Determine the (x, y) coordinate at the center of the cell enclosing the given text.  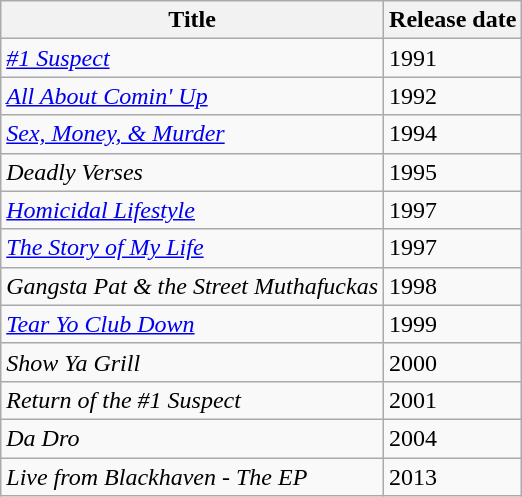
Live from Blackhaven - The EP (192, 477)
Release date (453, 20)
1995 (453, 172)
Da Dro (192, 438)
2004 (453, 438)
1991 (453, 58)
Tear Yo Club Down (192, 324)
Sex, Money, & Murder (192, 134)
1998 (453, 286)
Deadly Verses (192, 172)
1999 (453, 324)
#1 Suspect (192, 58)
The Story of My Life (192, 248)
Show Ya Grill (192, 362)
Title (192, 20)
2001 (453, 400)
Homicidal Lifestyle (192, 210)
Gangsta Pat & the Street Muthafuckas (192, 286)
All About Comin' Up (192, 96)
1994 (453, 134)
2000 (453, 362)
1992 (453, 96)
2013 (453, 477)
Return of the #1 Suspect (192, 400)
